Provide the [X, Y] coordinate of the cell's center where the given text is located.  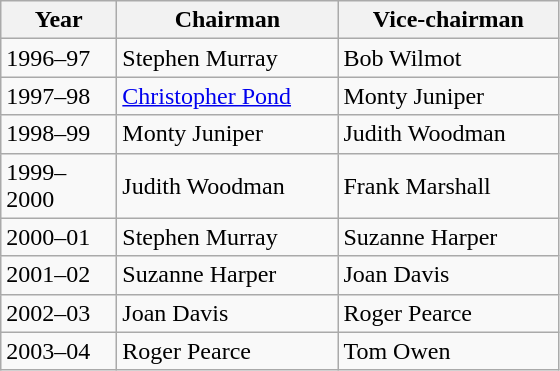
1997–98 [59, 96]
Bob Wilmot [448, 58]
Vice-chairman [448, 20]
Frank Marshall [448, 186]
2002–03 [59, 313]
1998–99 [59, 134]
Chairman [228, 20]
Christopher Pond [228, 96]
Tom Owen [448, 351]
1996–97 [59, 58]
2001–02 [59, 275]
1999–2000 [59, 186]
Year [59, 20]
2003–04 [59, 351]
2000–01 [59, 237]
